From the cell containing the given text, extract its center point as [X, Y] coordinate. 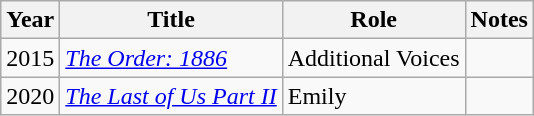
The Last of Us Part II [171, 96]
Additional Voices [374, 58]
Title [171, 20]
2020 [30, 96]
Notes [499, 20]
Year [30, 20]
The Order: 1886 [171, 58]
2015 [30, 58]
Emily [374, 96]
Role [374, 20]
